Find where the given text appears and provide that cell's center as (X, Y) coordinate. 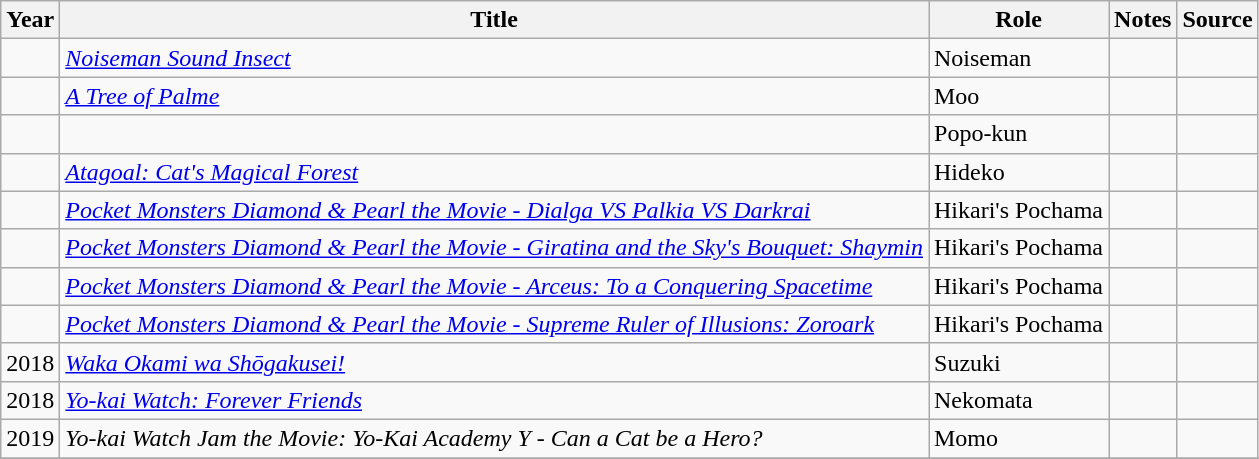
Nekomata (1018, 400)
Momo (1018, 438)
Yo-kai Watch Jam the Movie: Yo-Kai Academy Y - Can a Cat be a Hero? (494, 438)
Moo (1018, 96)
Popo-kun (1018, 134)
Suzuki (1018, 362)
Pocket Monsters Diamond & Pearl the Movie - Giratina and the Sky's Bouquet: Shaymin (494, 248)
Role (1018, 20)
Waka Okami wa Shōgakusei! (494, 362)
Year (30, 20)
A Tree of Palme (494, 96)
Notes (1143, 20)
Pocket Monsters Diamond & Pearl the Movie - Arceus: To a Conquering Spacetime (494, 286)
Title (494, 20)
Noiseman (1018, 58)
Pocket Monsters Diamond & Pearl the Movie - Dialga VS Palkia VS Darkrai (494, 210)
Yo-kai Watch: Forever Friends (494, 400)
2019 (30, 438)
Hideko (1018, 172)
Pocket Monsters Diamond & Pearl the Movie - Supreme Ruler of Illusions: Zoroark (494, 324)
Noiseman Sound Insect (494, 58)
Atagoal: Cat's Magical Forest (494, 172)
Source (1218, 20)
